Find where the given text appears and provide that cell's center as (x, y) coordinate. 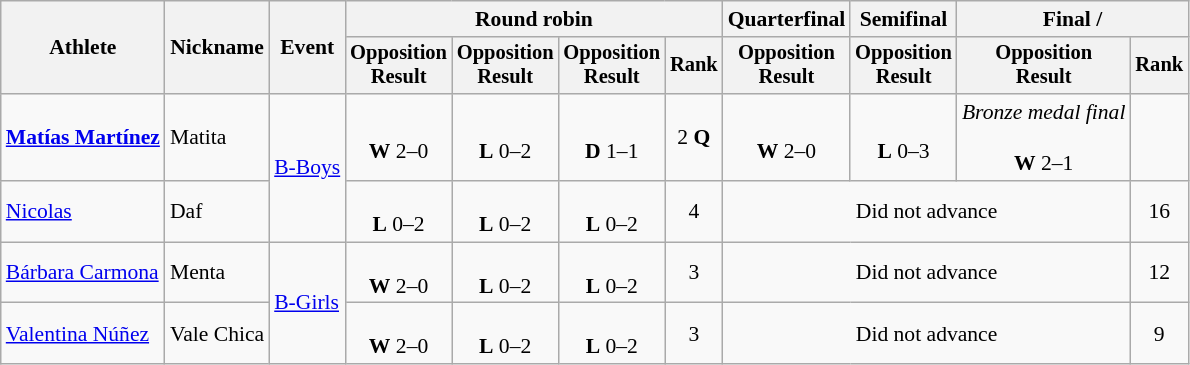
Vale Chica (217, 334)
B-Boys (307, 168)
Matías Martínez (83, 138)
9 (1159, 334)
Athlete (83, 48)
Round robin (534, 19)
4 (694, 212)
Matita (217, 138)
Daf (217, 212)
2 Q (694, 138)
B-Girls (307, 303)
Bronze medal finalW 2–1 (1044, 138)
12 (1159, 272)
L 0–3 (904, 138)
Quarterfinal (787, 19)
Event (307, 48)
Semifinal (904, 19)
Valentina Núñez (83, 334)
Final / (1072, 19)
16 (1159, 212)
Bárbara Carmona (83, 272)
Nickname (217, 48)
Nicolas (83, 212)
Menta (217, 272)
D 1–1 (612, 138)
